From the cell containing the given text, extract its center point as (X, Y) coordinate. 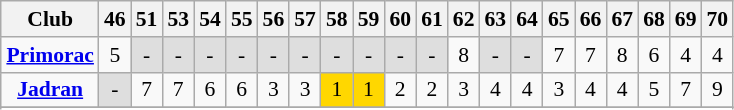
63 (496, 19)
57 (305, 19)
53 (178, 19)
61 (432, 19)
Jadran (50, 90)
Club (50, 19)
9 (717, 90)
66 (591, 19)
60 (400, 19)
70 (717, 19)
69 (686, 19)
59 (369, 19)
62 (464, 19)
58 (337, 19)
65 (559, 19)
56 (274, 19)
46 (115, 19)
Primorac (50, 55)
67 (622, 19)
54 (210, 19)
64 (527, 19)
51 (147, 19)
55 (242, 19)
68 (654, 19)
